Extract the (x, y) coordinate from the center of the cell holding the provided text.  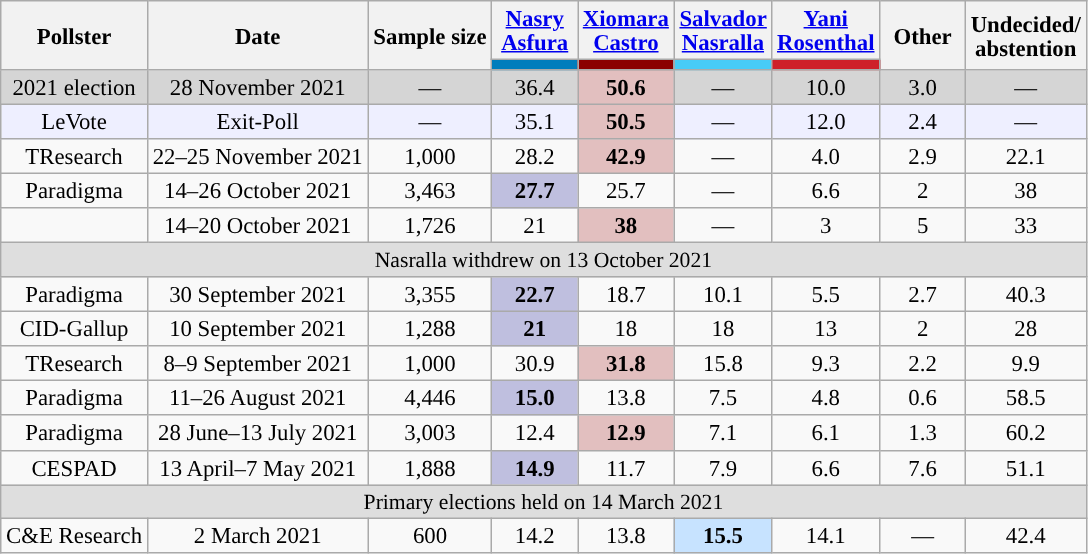
31.8 (626, 364)
10.0 (826, 88)
2.7 (923, 294)
25.7 (626, 192)
4.8 (826, 398)
40.3 (1026, 294)
CESPAD (74, 468)
15.8 (723, 364)
1,288 (430, 330)
51.1 (1026, 468)
13 (826, 330)
Sample size (430, 36)
7.1 (723, 434)
3,463 (430, 192)
7.5 (723, 398)
8–9 September 2021 (258, 364)
Xiomara Castro (626, 30)
14–26 October 2021 (258, 192)
Yani Rosenthal (826, 30)
2 March 2021 (258, 536)
Primary elections held on 14 March 2021 (544, 502)
Other (923, 36)
28.2 (535, 156)
5.5 (826, 294)
14.1 (826, 536)
14–20 October 2021 (258, 226)
9.3 (826, 364)
27.7 (535, 192)
15.0 (535, 398)
22.1 (1026, 156)
Nasry Asfura (535, 30)
4.0 (826, 156)
Date (258, 36)
Nasralla withdrew on 13 October 2021 (544, 260)
28 November 2021 (258, 88)
13 April–7 May 2021 (258, 468)
22–25 November 2021 (258, 156)
15.5 (723, 536)
C&E Research (74, 536)
1.3 (923, 434)
50.5 (626, 122)
3,003 (430, 434)
2.4 (923, 122)
2021 election (74, 88)
2.9 (923, 156)
42.9 (626, 156)
0.6 (923, 398)
4,446 (430, 398)
6.1 (826, 434)
3 (826, 226)
1,888 (430, 468)
CID-Gallup (74, 330)
7.9 (723, 468)
Undecided/abstention (1026, 36)
600 (430, 536)
12.0 (826, 122)
3,355 (430, 294)
42.4 (1026, 536)
36.4 (535, 88)
30.9 (535, 364)
Salvador Nasralla (723, 30)
Exit-Poll (258, 122)
58.5 (1026, 398)
7.6 (923, 468)
9.9 (1026, 364)
2.2 (923, 364)
1,726 (430, 226)
35.1 (535, 122)
14.9 (535, 468)
50.6 (626, 88)
12.9 (626, 434)
33 (1026, 226)
60.2 (1026, 434)
5 (923, 226)
3.0 (923, 88)
LeVote (74, 122)
28 June–13 July 2021 (258, 434)
12.4 (535, 434)
18.7 (626, 294)
11.7 (626, 468)
10 September 2021 (258, 330)
14.2 (535, 536)
10.1 (723, 294)
28 (1026, 330)
30 September 2021 (258, 294)
11–26 August 2021 (258, 398)
Pollster (74, 36)
22.7 (535, 294)
